Find where the given text appears and provide that cell's center as [x, y] coordinate. 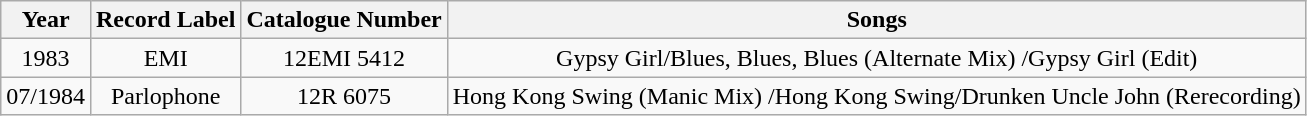
Year [46, 20]
12EMI 5412 [344, 58]
Hong Kong Swing (Manic Mix) /Hong Kong Swing/Drunken Uncle John (Rerecording) [876, 96]
Gypsy Girl/Blues, Blues, Blues (Alternate Mix) /Gypsy Girl (Edit) [876, 58]
12R 6075 [344, 96]
Record Label [165, 20]
Songs [876, 20]
Parlophone [165, 96]
EMI [165, 58]
1983 [46, 58]
Catalogue Number [344, 20]
07/1984 [46, 96]
